Return (x, y) of the center of cell containing provided text 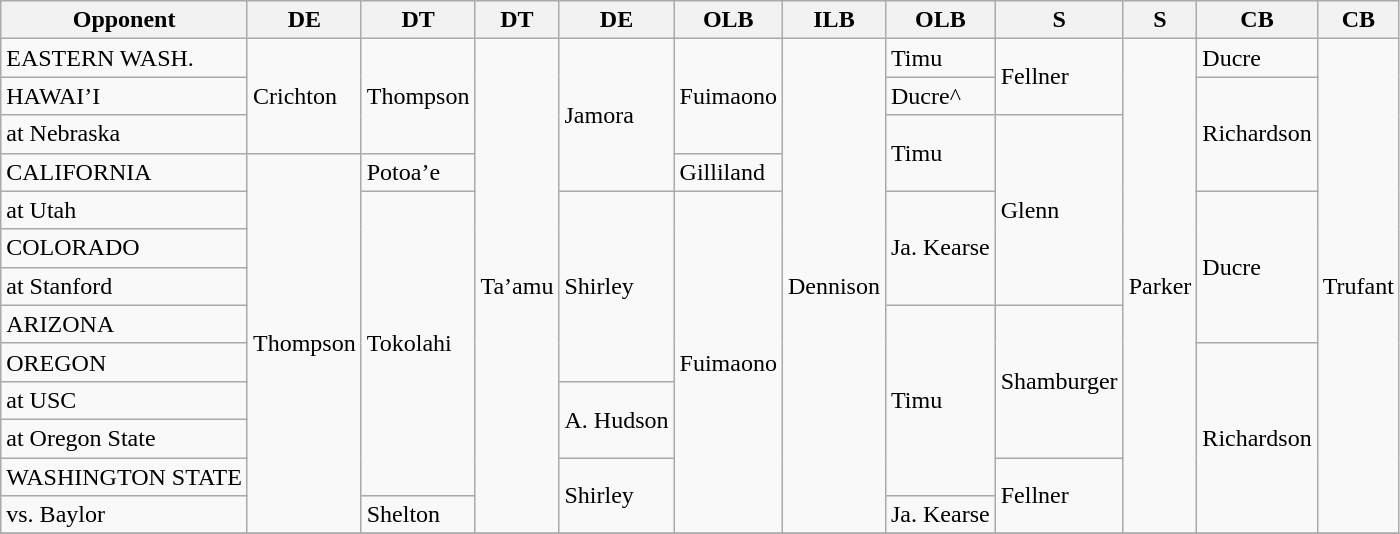
CALIFORNIA (124, 172)
EASTERN WASH. (124, 58)
Crichton (304, 96)
ARIZONA (124, 324)
WASHINGTON STATE (124, 477)
Glenn (1059, 210)
COLORADO (124, 248)
vs. Baylor (124, 515)
ILB (834, 20)
Parker (1160, 286)
HAWAI’I (124, 96)
at Utah (124, 210)
at Stanford (124, 286)
Trufant (1358, 286)
Shelton (418, 515)
A. Hudson (616, 419)
Ta’amu (517, 286)
Gilliland (728, 172)
Shamburger (1059, 381)
Potoa’e (418, 172)
at Nebraska (124, 134)
Jamora (616, 115)
Ducre^ (940, 96)
at Oregon State (124, 438)
Opponent (124, 20)
Tokolahi (418, 343)
at USC (124, 400)
Dennison (834, 286)
OREGON (124, 362)
